Provide the (X, Y) coordinate of the cell's center where the given text is located.  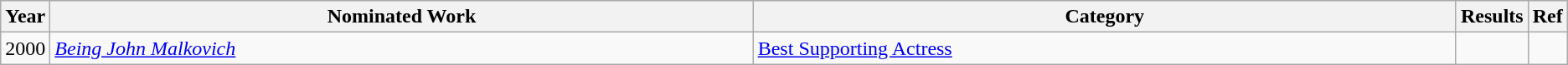
Year (25, 17)
Nominated Work (402, 17)
Ref (1548, 17)
Category (1104, 17)
2000 (25, 48)
Results (1492, 17)
Being John Malkovich (402, 48)
Best Supporting Actress (1104, 48)
